Return the (x, y) coordinate for the center point of the cell that contains the specified text.  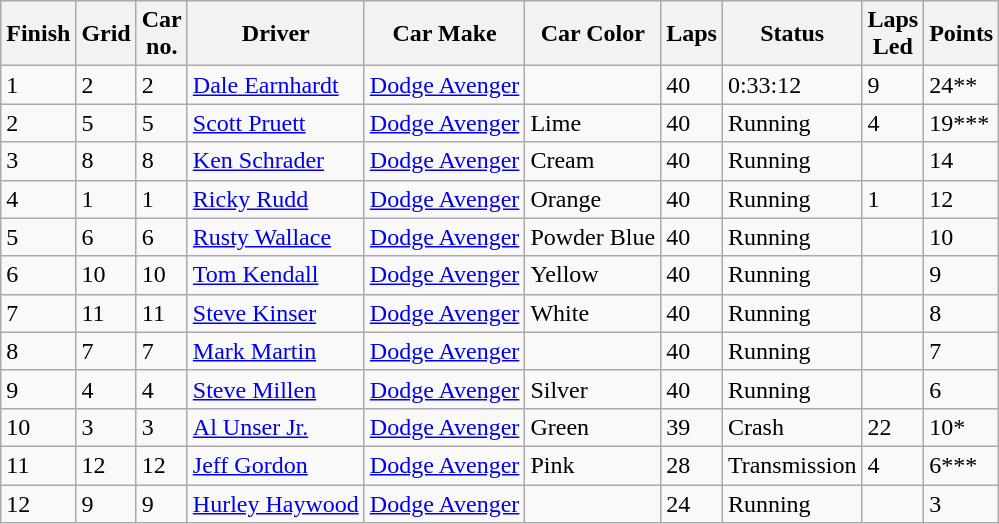
Scott Pruett (276, 123)
Car Color (593, 34)
Mark Martin (276, 351)
19*** (962, 123)
Car Make (444, 34)
Al Unser Jr. (276, 427)
Lime (593, 123)
24** (962, 85)
Orange (593, 199)
Ricky Rudd (276, 199)
22 (893, 427)
Tom Kendall (276, 275)
Ken Schrader (276, 161)
10* (962, 427)
24 (692, 503)
LapsLed (893, 34)
Yellow (593, 275)
Carno. (162, 34)
39 (692, 427)
14 (962, 161)
Grid (106, 34)
Laps (692, 34)
Jeff Gordon (276, 465)
Hurley Haywood (276, 503)
Cream (593, 161)
Status (792, 34)
Finish (38, 34)
Green (593, 427)
Driver (276, 34)
Powder Blue (593, 237)
6*** (962, 465)
Steve Kinser (276, 313)
Dale Earnhardt (276, 85)
Pink (593, 465)
0:33:12 (792, 85)
White (593, 313)
Silver (593, 389)
Points (962, 34)
Rusty Wallace (276, 237)
Crash (792, 427)
28 (692, 465)
Transmission (792, 465)
Steve Millen (276, 389)
